Locate the cell with the specified text and output its (X, Y) center coordinate. 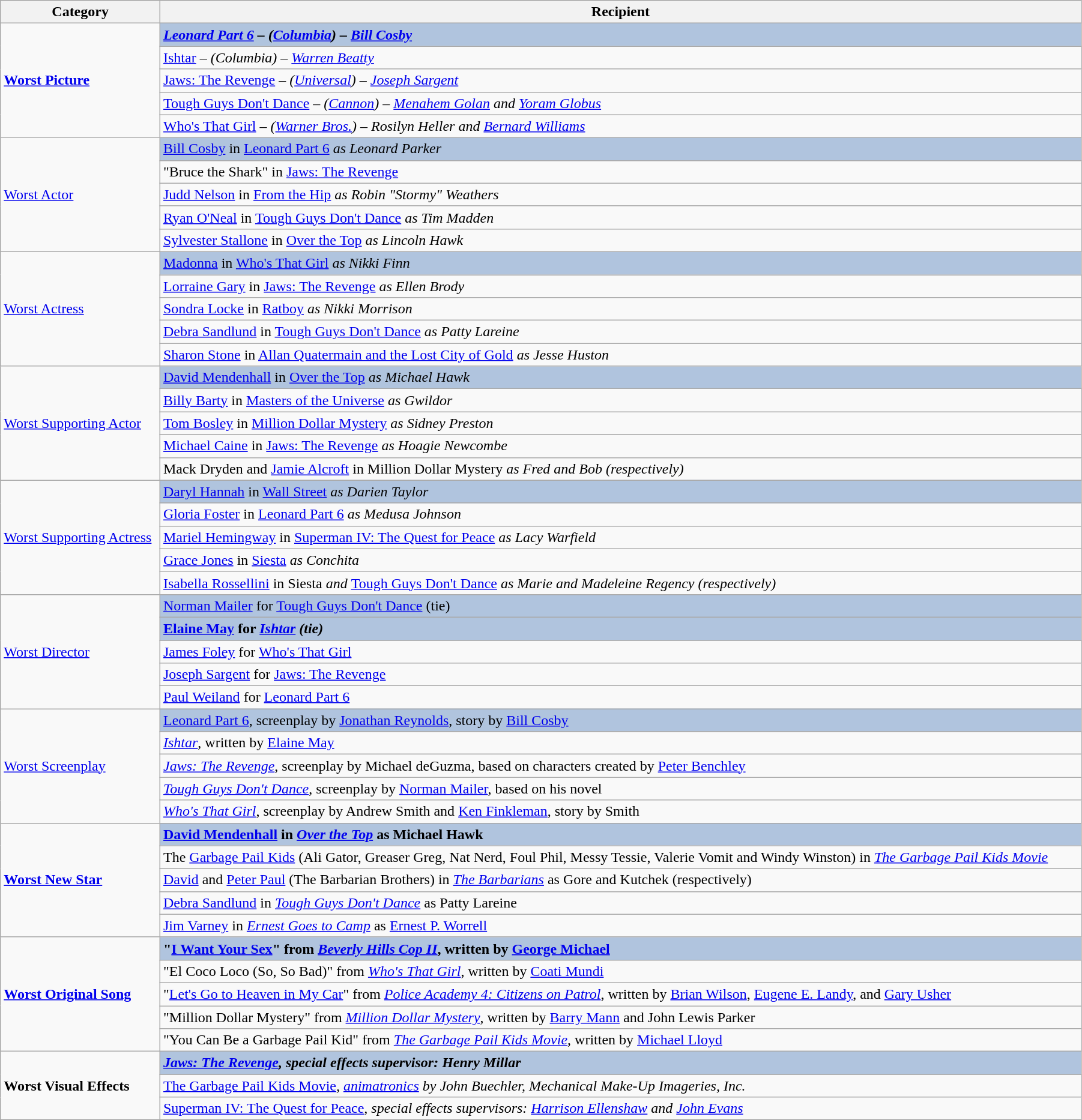
Jaws: The Revenge – (Universal) – Joseph Sargent (620, 80)
Tough Guys Don't Dance, screenplay by Norman Mailer, based on his novel (620, 789)
"Bruce the Shark" in Jaws: The Revenge (620, 172)
Tom Bosley in Million Dollar Mystery as Sidney Preston (620, 423)
Ishtar – (Columbia) – Warren Beatty (620, 58)
Worst Original Song (80, 994)
Who's That Girl – (Warner Bros.) – Rosilyn Heller and Bernard Williams (620, 126)
Judd Nelson in From the Hip as Robin "Stormy" Weathers (620, 194)
Category (80, 12)
Ishtar, written by Elaine May (620, 743)
Worst Actor (80, 194)
Worst New Star (80, 880)
Leonard Part 6, screenplay by Jonathan Reynolds, story by Bill Cosby (620, 720)
Lorraine Gary in Jaws: The Revenge as Ellen Brody (620, 286)
Grace Jones in Siesta as Conchita (620, 560)
David and Peter Paul (The Barbarian Brothers) in The Barbarians as Gore and Kutchek (respectively) (620, 880)
Billy Barty in Masters of the Universe as Gwildor (620, 400)
Jaws: The Revenge, special effects supervisor: Henry Millar (620, 1063)
Daryl Hannah in Wall Street as Darien Taylor (620, 492)
Norman Mailer for Tough Guys Don't Dance (tie) (620, 606)
Ryan O'Neal in Tough Guys Don't Dance as Tim Madden (620, 217)
Michael Caine in Jaws: The Revenge as Hoagie Newcombe (620, 446)
Recipient (620, 12)
Superman IV: The Quest for Peace, special effects supervisors: Harrison Ellenshaw and John Evans (620, 1109)
Madonna in Who's That Girl as Nikki Finn (620, 263)
Worst Actress (80, 309)
"Let's Go to Heaven in My Car" from Police Academy 4: Citizens on Patrol, written by Brian Wilson, Eugene E. Landy, and Gary Usher (620, 994)
Worst Supporting Actor (80, 423)
Sondra Locke in Ratboy as Nikki Morrison (620, 309)
Leonard Part 6 – (Columbia) – Bill Cosby (620, 35)
Mariel Hemingway in Superman IV: The Quest for Peace as Lacy Warfield (620, 537)
Jim Varney in Ernest Goes to Camp as Ernest P. Worrell (620, 926)
Worst Picture (80, 80)
Who's That Girl, screenplay by Andrew Smith and Ken Finkleman, story by Smith (620, 811)
The Garbage Pail Kids Movie, animatronics by John Buechler, Mechanical Make-Up Imageries, Inc. (620, 1086)
Tough Guys Don't Dance – (Cannon) – Menahem Golan and Yoram Globus (620, 103)
Gloria Foster in Leonard Part 6 as Medusa Johnson (620, 514)
"You Can Be a Garbage Pail Kid" from The Garbage Pail Kids Movie, written by Michael Lloyd (620, 1040)
Jaws: The Revenge, screenplay by Michael deGuzma, based on characters created by Peter Benchley (620, 766)
James Foley for Who's That Girl (620, 651)
The Garbage Pail Kids (Ali Gator, Greaser Greg, Nat Nerd, Foul Phil, Messy Tessie, Valerie Vomit and Windy Winston) in The Garbage Pail Kids Movie (620, 857)
Bill Cosby in Leonard Part 6 as Leonard Parker (620, 149)
"I Want Your Sex" from Beverly Hills Cop II, written by George Michael (620, 948)
Mack Dryden and Jamie Alcroft in Million Dollar Mystery as Fred and Bob (respectively) (620, 469)
Joseph Sargent for Jaws: The Revenge (620, 675)
Worst Director (80, 651)
Worst Supporting Actress (80, 537)
Elaine May for Ishtar (tie) (620, 628)
Worst Screenplay (80, 766)
Worst Visual Effects (80, 1086)
"Million Dollar Mystery" from Million Dollar Mystery, written by Barry Mann and John Lewis Parker (620, 1017)
Paul Weiland for Leonard Part 6 (620, 697)
"El Coco Loco (So, So Bad)" from Who's That Girl, written by Coati Mundi (620, 971)
Sharon Stone in Allan Quatermain and the Lost City of Gold as Jesse Huston (620, 355)
Isabella Rossellini in Siesta and Tough Guys Don't Dance as Marie and Madeleine Regency (respectively) (620, 583)
Sylvester Stallone in Over the Top as Lincoln Hawk (620, 240)
